From the cell containing the given text, extract its center point as (X, Y) coordinate. 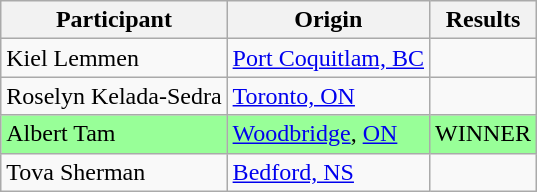
Participant (114, 20)
Tova Sherman (114, 172)
Albert Tam (114, 134)
Port Coquitlam, BC (328, 58)
Bedford, NS (328, 172)
Results (484, 20)
Roselyn Kelada-Sedra (114, 96)
Kiel Lemmen (114, 58)
Origin (328, 20)
WINNER (484, 134)
Woodbridge, ON (328, 134)
Toronto, ON (328, 96)
